Capture the cell that displays the provided text and extract its [X, Y] central coordinate. 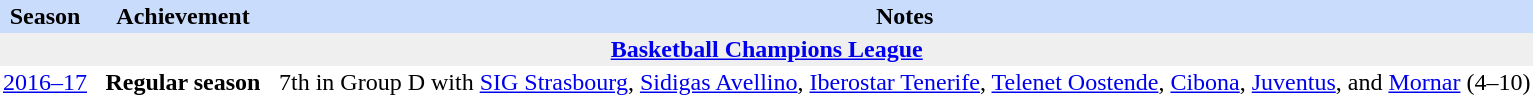
Season [45, 16]
Achievement [183, 16]
Notes [904, 16]
Basketball Champions League [766, 50]
